Find where the given text appears and provide that cell's center as (X, Y) coordinate. 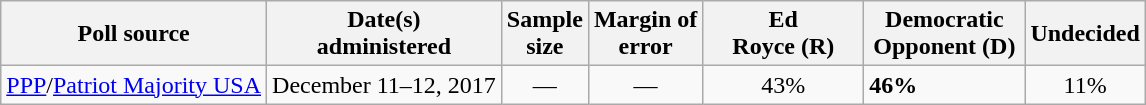
Undecided (1085, 34)
Poll source (134, 34)
46% (944, 85)
Date(s)administered (384, 34)
11% (1085, 85)
December 11–12, 2017 (384, 85)
EdRoyce (R) (784, 34)
Samplesize (544, 34)
Margin oferror (645, 34)
PPP/Patriot Majority USA (134, 85)
DemocraticOpponent (D) (944, 34)
43% (784, 85)
